From the cell containing the given text, extract its center point as (X, Y) coordinate. 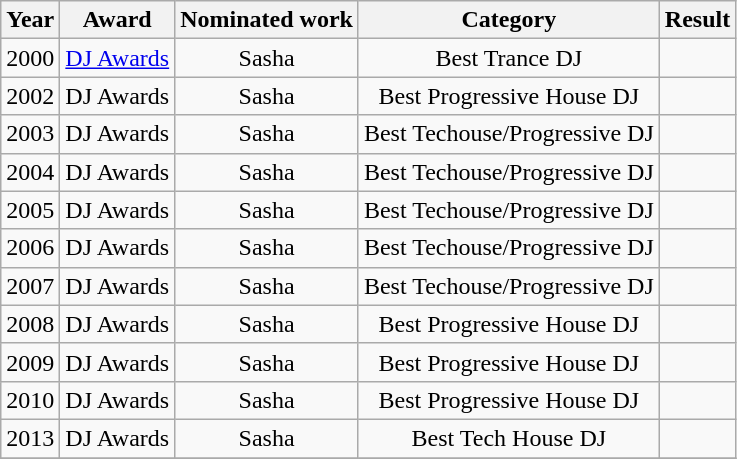
2004 (30, 172)
2000 (30, 58)
Category (508, 20)
2013 (30, 438)
2003 (30, 134)
Best Tech House DJ (508, 438)
2007 (30, 286)
Year (30, 20)
2009 (30, 362)
Nominated work (267, 20)
2006 (30, 248)
2008 (30, 324)
2005 (30, 210)
2010 (30, 400)
Result (697, 20)
2002 (30, 96)
Award (118, 20)
Best Trance DJ (508, 58)
